Detect which cell encompasses the target text, then output its (x, y) center coordinate. 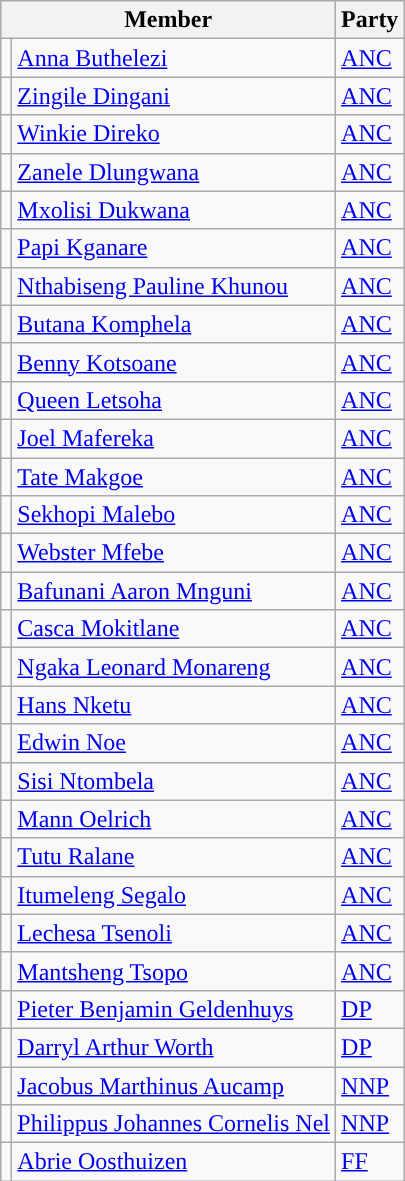
Anna Buthelezi (174, 58)
Mann Oelrich (174, 819)
FF (370, 1162)
Hans Nketu (174, 705)
Tate Makgoe (174, 477)
Sisi Ntombela (174, 781)
Edwin Noe (174, 743)
Butana Komphela (174, 324)
Itumeleng Segalo (174, 895)
Nthabiseng Pauline Khunou (174, 286)
Tutu Ralane (174, 857)
Benny Kotsoane (174, 362)
Member (168, 20)
Jacobus Marthinus Aucamp (174, 1085)
Webster Mfebe (174, 553)
Bafunani Aaron Mnguni (174, 591)
Papi Kganare (174, 248)
Zingile Dingani (174, 96)
Winkie Direko (174, 134)
Pieter Benjamin Geldenhuys (174, 1009)
Abrie Oosthuizen (174, 1162)
Sekhopi Malebo (174, 515)
Darryl Arthur Worth (174, 1047)
Joel Mafereka (174, 438)
Philippus Johannes Cornelis Nel (174, 1124)
Mantsheng Tsopo (174, 971)
Casca Mokitlane (174, 629)
Lechesa Tsenoli (174, 933)
Zanele Dlungwana (174, 172)
Party (370, 20)
Ngaka Leonard Monareng (174, 667)
Queen Letsoha (174, 400)
Mxolisi Dukwana (174, 210)
